Determine the (x, y) coordinate at the center of the cell enclosing the given text.  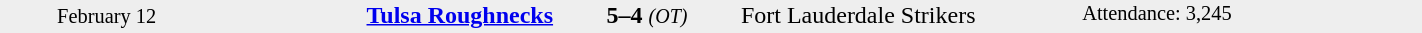
Attendance: 3,245 (1252, 16)
February 12 (106, 16)
Fort Lauderdale Strikers (910, 15)
5–4 (OT) (648, 15)
Tulsa Roughnecks (384, 15)
